Locate the cell with the specified text and output its (x, y) center coordinate. 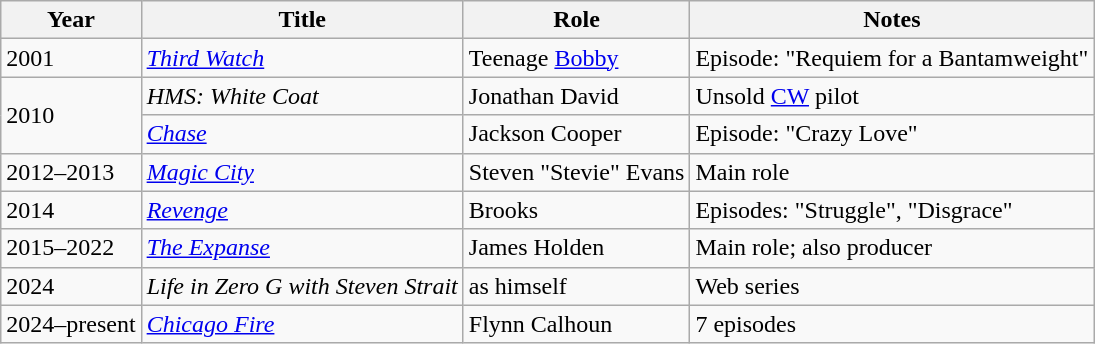
2010 (71, 115)
HMS: White Coat (302, 96)
Episode: "Crazy Love" (892, 134)
Magic City (302, 172)
Steven "Stevie" Evans (576, 172)
Teenage Bobby (576, 58)
Web series (892, 286)
Jackson Cooper (576, 134)
2014 (71, 210)
Revenge (302, 210)
Notes (892, 20)
Title (302, 20)
Role (576, 20)
Main role; also producer (892, 248)
2012–2013 (71, 172)
Episode: "Requiem for a Bantamweight" (892, 58)
Life in Zero G with Steven Strait (302, 286)
Chase (302, 134)
Third Watch (302, 58)
Chicago Fire (302, 324)
Main role (892, 172)
Year (71, 20)
2024–present (71, 324)
2001 (71, 58)
The Expanse (302, 248)
Flynn Calhoun (576, 324)
7 episodes (892, 324)
Brooks (576, 210)
James Holden (576, 248)
2015–2022 (71, 248)
Jonathan David (576, 96)
as himself (576, 286)
2024 (71, 286)
Episodes: "Struggle", "Disgrace" (892, 210)
Unsold CW pilot (892, 96)
